Provide the [X, Y] coordinate of the cell's center where the given text is located.  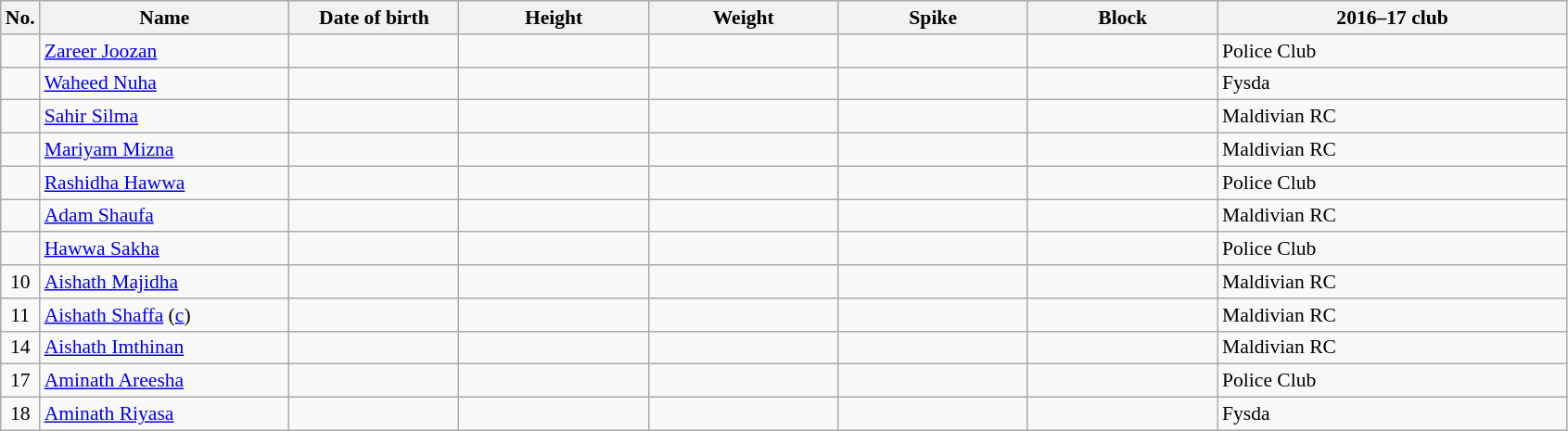
Zareer Joozan [165, 51]
10 [20, 282]
Height [555, 18]
Hawwa Sakha [165, 249]
Sahir Silma [165, 117]
Aishath Shaffa (c) [165, 315]
Name [165, 18]
Mariyam Mizna [165, 150]
Rashidha Hawwa [165, 183]
14 [20, 348]
Waheed Nuha [165, 83]
Aminath Riyasa [165, 414]
Adam Shaufa [165, 216]
18 [20, 414]
Date of birth [375, 18]
Weight [744, 18]
Aishath Imthinan [165, 348]
No. [20, 18]
17 [20, 381]
Block [1122, 18]
Aminath Areesha [165, 381]
Spike [933, 18]
2016–17 club [1393, 18]
11 [20, 315]
Aishath Majidha [165, 282]
